Return the (x, y) coordinate for the center point of the cell that contains the specified text.  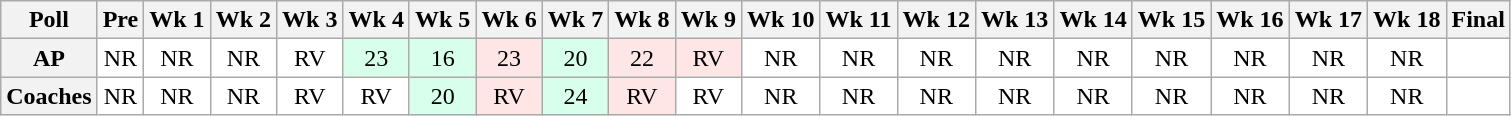
AP (49, 58)
Wk 10 (781, 20)
Pre (120, 20)
Wk 2 (243, 20)
Wk 18 (1407, 20)
Wk 11 (858, 20)
Wk 16 (1250, 20)
Wk 17 (1328, 20)
Wk 9 (708, 20)
16 (442, 58)
Wk 15 (1171, 20)
Wk 7 (575, 20)
Wk 6 (509, 20)
Wk 4 (376, 20)
Wk 1 (177, 20)
Wk 8 (642, 20)
Wk 13 (1014, 20)
Final (1478, 20)
Coaches (49, 96)
22 (642, 58)
Wk 3 (310, 20)
Wk 12 (936, 20)
Poll (49, 20)
Wk 5 (442, 20)
Wk 14 (1093, 20)
24 (575, 96)
